From the cell containing the given text, extract its center point as [x, y] coordinate. 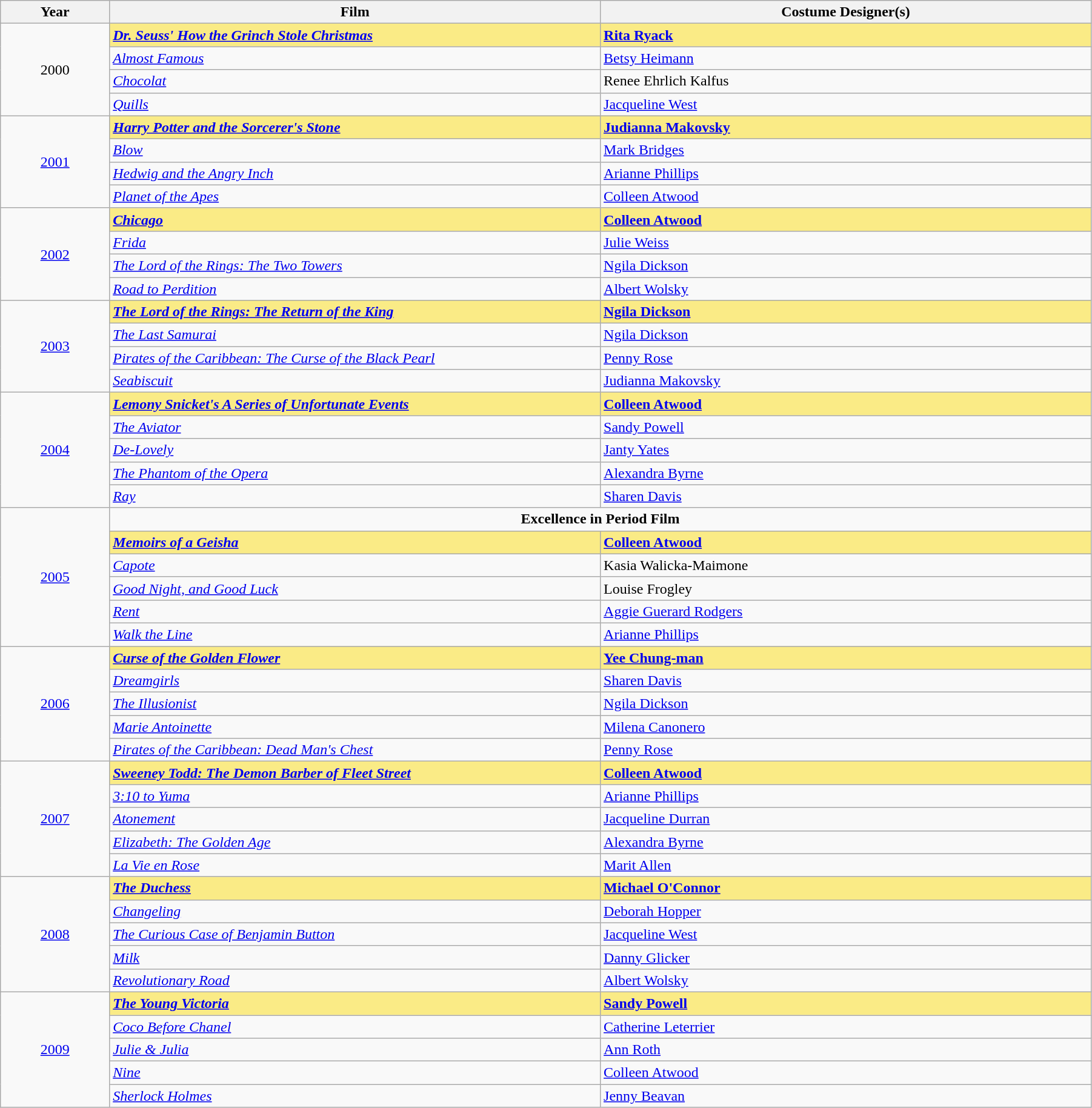
The Illusionist [355, 704]
Almost Famous [355, 58]
2000 [55, 70]
2002 [55, 254]
Louise Frogley [846, 588]
Catherine Leterrier [846, 1027]
Atonement [355, 819]
Memoirs of a Geisha [355, 542]
2007 [55, 819]
Deborah Hopper [846, 911]
Year [55, 12]
2004 [55, 450]
Coco Before Chanel [355, 1027]
Marit Allen [846, 865]
3:10 to Yuma [355, 796]
Seabiscuit [355, 381]
The Last Samurai [355, 335]
Michael O'Connor [846, 888]
Milena Canonero [846, 727]
Jenny Beavan [846, 1096]
Sherlock Holmes [355, 1096]
De-Lovely [355, 450]
Revolutionary Road [355, 980]
Planet of the Apes [355, 196]
The Young Victoria [355, 1003]
Frida [355, 242]
Lemony Snicket's A Series of Unfortunate Events [355, 404]
Julie & Julia [355, 1050]
Excellence in Period Film [601, 519]
Good Night, and Good Luck [355, 588]
Elizabeth: The Golden Age [355, 842]
2008 [55, 934]
Rita Ryack [846, 35]
Hedwig and the Angry Inch [355, 173]
Curse of the Golden Flower [355, 657]
Danny Glicker [846, 957]
Chocolat [355, 81]
Ray [355, 496]
2001 [55, 162]
The Duchess [355, 888]
Dr. Seuss' How the Grinch Stole Christmas [355, 35]
The Phantom of the Opera [355, 473]
Kasia Walicka-Maimone [846, 565]
Chicago [355, 219]
Marie Antoinette [355, 727]
Janty Yates [846, 450]
Changeling [355, 911]
Yee Chung-man [846, 657]
2003 [55, 347]
2009 [55, 1049]
The Aviator [355, 427]
La Vie en Rose [355, 865]
2005 [55, 577]
Blow [355, 150]
The Curious Case of Benjamin Button [355, 934]
Milk [355, 957]
Mark Bridges [846, 150]
Dreamgirls [355, 681]
Rent [355, 611]
Costume Designer(s) [846, 12]
Harry Potter and the Sorcerer's Stone [355, 127]
Ann Roth [846, 1050]
Capote [355, 565]
Road to Perdition [355, 289]
Julie Weiss [846, 242]
Jacqueline Durran [846, 819]
Aggie Guerard Rodgers [846, 611]
Renee Ehrlich Kalfus [846, 81]
Sweeney Todd: The Demon Barber of Fleet Street [355, 773]
Betsy Heimann [846, 58]
Pirates of the Caribbean: The Curse of the Black Pearl [355, 358]
Walk the Line [355, 634]
Quills [355, 104]
Nine [355, 1073]
2006 [55, 703]
Film [355, 12]
The Lord of the Rings: The Return of the King [355, 312]
The Lord of the Rings: The Two Towers [355, 265]
Pirates of the Caribbean: Dead Man's Chest [355, 750]
